Detect which cell encompasses the target text, then output its [x, y] center coordinate. 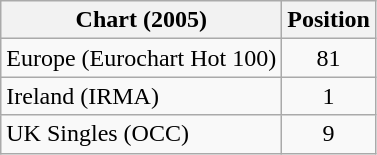
Chart (2005) [142, 20]
Ireland (IRMA) [142, 96]
1 [329, 96]
9 [329, 134]
UK Singles (OCC) [142, 134]
81 [329, 58]
Europe (Eurochart Hot 100) [142, 58]
Position [329, 20]
